Determine the (X, Y) coordinate at the center of the cell enclosing the given text.  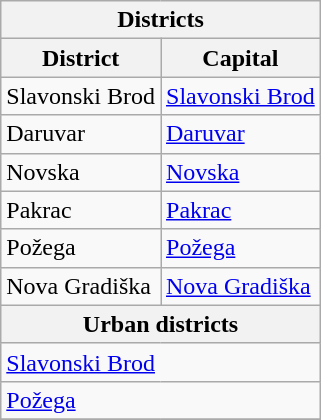
Capital (240, 58)
District (81, 58)
Urban districts (161, 324)
Districts (161, 20)
